Pinpoint the cell where the given text exists, returning its [x, y] midpoint coordinate. 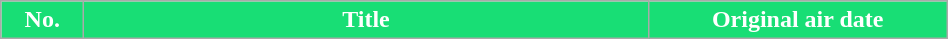
Original air date [798, 20]
No. [42, 20]
Title [366, 20]
